Capture the cell that displays the provided text and extract its [x, y] central coordinate. 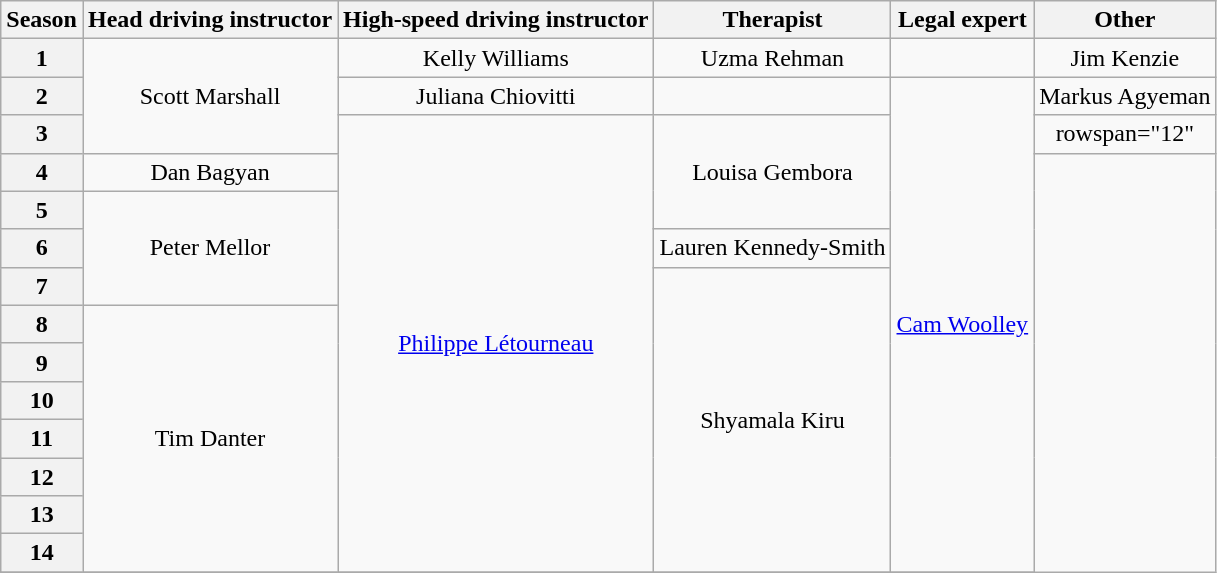
9 [42, 362]
rowspan="12" [1125, 134]
Philippe Létourneau [496, 344]
Markus Agyeman [1125, 96]
Louisa Gembora [772, 172]
Peter Mellor [210, 248]
2 [42, 96]
Other [1125, 20]
Jim Kenzie [1125, 58]
1 [42, 58]
Head driving instructor [210, 20]
Scott Marshall [210, 96]
10 [42, 400]
Uzma Rehman [772, 58]
Dan Bagyan [210, 172]
Legal expert [962, 20]
Kelly Williams [496, 58]
7 [42, 286]
14 [42, 553]
3 [42, 134]
Lauren Kennedy-Smith [772, 248]
6 [42, 248]
Shyamala Kiru [772, 419]
Juliana Chiovitti [496, 96]
Therapist [772, 20]
Season [42, 20]
4 [42, 172]
High-speed driving instructor [496, 20]
5 [42, 210]
8 [42, 324]
Tim Danter [210, 438]
11 [42, 438]
Cam Woolley [962, 324]
13 [42, 515]
12 [42, 477]
